Extract the (X, Y) coordinate from the center of the cell holding the provided text.  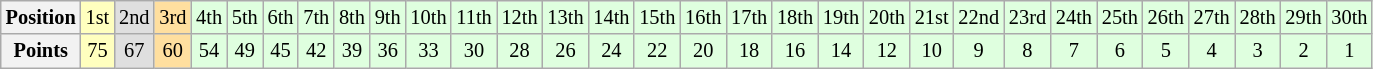
25th (1120, 17)
1 (1349, 51)
11th (474, 17)
5th (245, 17)
36 (388, 51)
16th (703, 17)
7 (1074, 51)
54 (209, 51)
Points (41, 51)
Position (41, 17)
5 (1166, 51)
14 (841, 51)
26th (1166, 17)
2 (1304, 51)
20th (887, 17)
75 (98, 51)
45 (281, 51)
22 (657, 51)
30th (1349, 17)
27th (1212, 17)
33 (429, 51)
2nd (134, 17)
12 (887, 51)
10th (429, 17)
60 (172, 51)
17th (749, 17)
29th (1304, 17)
24th (1074, 17)
28 (520, 51)
13th (566, 17)
12th (520, 17)
10 (932, 51)
8 (1028, 51)
6 (1120, 51)
4th (209, 17)
8th (352, 17)
1st (98, 17)
6th (281, 17)
23rd (1028, 17)
19th (841, 17)
42 (316, 51)
9th (388, 17)
15th (657, 17)
3 (1258, 51)
9 (978, 51)
18th (795, 17)
18 (749, 51)
3rd (172, 17)
16 (795, 51)
4 (1212, 51)
21st (932, 17)
67 (134, 51)
14th (611, 17)
22nd (978, 17)
20 (703, 51)
28th (1258, 17)
39 (352, 51)
24 (611, 51)
49 (245, 51)
30 (474, 51)
7th (316, 17)
26 (566, 51)
